Extract the (X, Y) coordinate from the center of the cell holding the provided text.  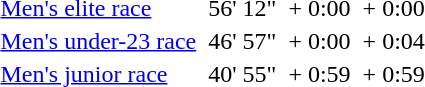
46' 57" (242, 41)
+ 0:00 (320, 41)
